Extract the [x, y] coordinate from the center of the cell holding the provided text.  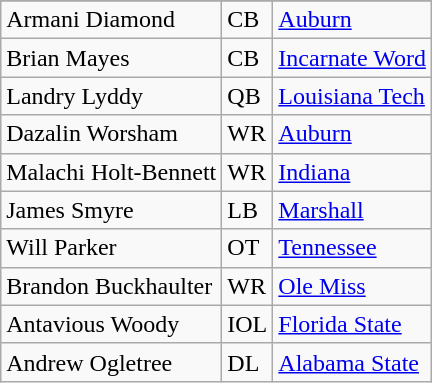
Alabama State [352, 362]
OT [248, 248]
Andrew Ogletree [112, 362]
DL [248, 362]
Florida State [352, 324]
Louisiana Tech [352, 96]
James Smyre [112, 210]
Landry Lyddy [112, 96]
Brian Mayes [112, 58]
QB [248, 96]
Dazalin Worsham [112, 134]
Brandon Buckhaulter [112, 286]
Incarnate Word [352, 58]
Marshall [352, 210]
Antavious Woody [112, 324]
LB [248, 210]
Malachi Holt-Bennett [112, 172]
Will Parker [112, 248]
IOL [248, 324]
Tennessee [352, 248]
Armani Diamond [112, 20]
Ole Miss [352, 286]
Indiana [352, 172]
